Output the (X, Y) coordinate of the center of the cell containing the given text.  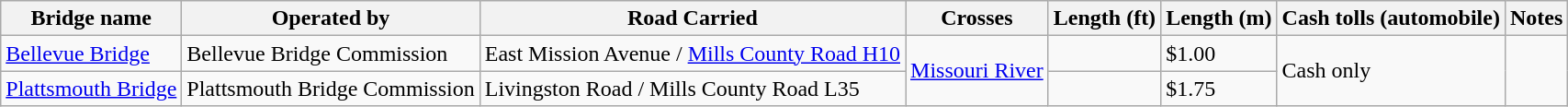
East Mission Avenue / Mills County Road H10 (693, 53)
$1.75 (1219, 89)
Missouri River (977, 71)
Cash tolls (automobile) (1391, 18)
Notes (1536, 18)
Crosses (977, 18)
Length (m) (1219, 18)
Livingston Road / Mills County Road L35 (693, 89)
Plattsmouth Bridge Commission (331, 89)
Length (ft) (1104, 18)
Cash only (1391, 71)
Road Carried (693, 18)
Operated by (331, 18)
Bellevue Bridge Commission (331, 53)
Plattsmouth Bridge (92, 89)
$1.00 (1219, 53)
Bridge name (92, 18)
Bellevue Bridge (92, 53)
